For the text-containing cell, return its midpoint in (X, Y) coordinate format. 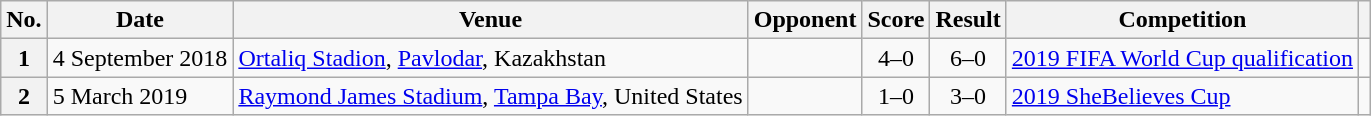
Ortaliq Stadion, Pavlodar, Kazakhstan (490, 58)
2019 SheBelieves Cup (1182, 96)
Score (896, 20)
Opponent (805, 20)
4–0 (896, 58)
Date (140, 20)
1–0 (896, 96)
Venue (490, 20)
5 March 2019 (140, 96)
Result (968, 20)
2 (24, 96)
4 September 2018 (140, 58)
3–0 (968, 96)
1 (24, 58)
6–0 (968, 58)
Competition (1182, 20)
No. (24, 20)
Raymond James Stadium, Tampa Bay, United States (490, 96)
2019 FIFA World Cup qualification (1182, 58)
